Return the [X, Y] coordinate for the center point of the cell that contains the specified text.  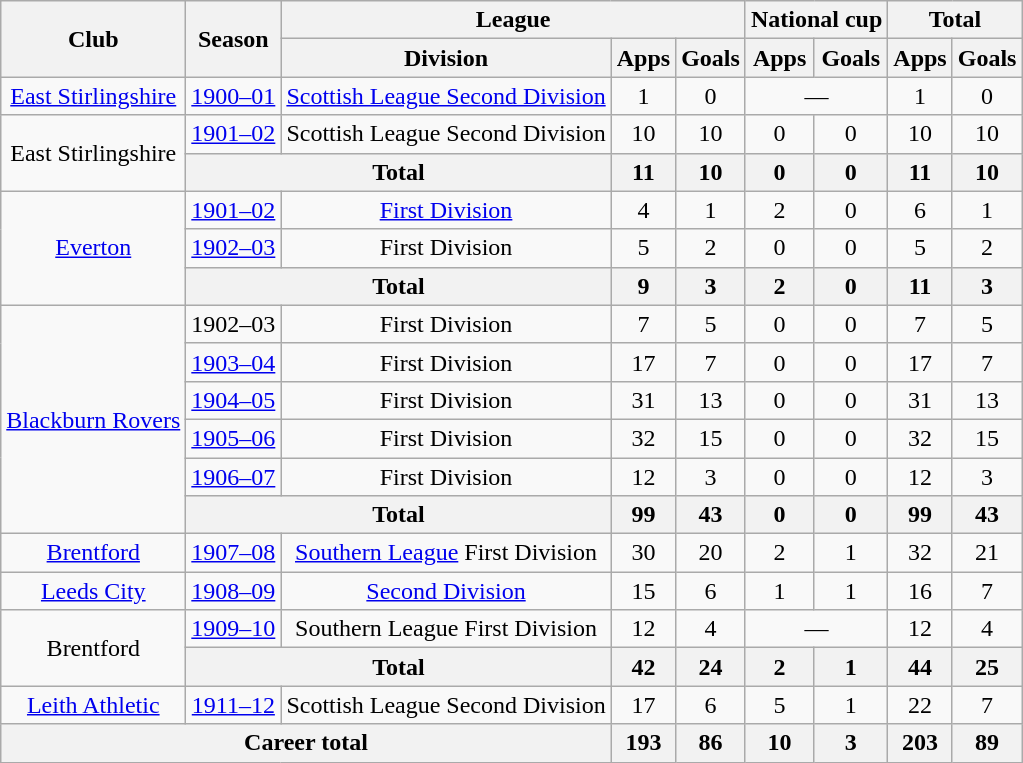
9 [643, 286]
1909–10 [234, 629]
30 [643, 553]
22 [920, 705]
1906–07 [234, 477]
24 [711, 667]
Career total [306, 743]
Leeds City [94, 591]
203 [920, 743]
86 [711, 743]
Second Division [446, 591]
42 [643, 667]
National cup [816, 20]
1904–05 [234, 400]
Season [234, 39]
44 [920, 667]
1911–12 [234, 705]
Blackburn Rovers [94, 419]
1908–09 [234, 591]
20 [711, 553]
193 [643, 743]
1900–01 [234, 96]
1907–08 [234, 553]
Division [446, 58]
16 [920, 591]
25 [987, 667]
Everton [94, 248]
1903–04 [234, 362]
1905–06 [234, 438]
Club [94, 39]
Leith Athletic [94, 705]
League [514, 20]
89 [987, 743]
21 [987, 553]
